Return (x, y) of the center of cell containing provided text 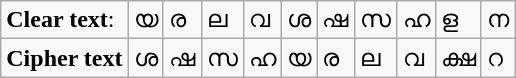
റ (498, 58)
ന (498, 20)
ള (459, 20)
Clear text: (64, 20)
ക്ഷ (459, 58)
Cipher text (64, 58)
